Capture the cell that displays the provided text and extract its (X, Y) central coordinate. 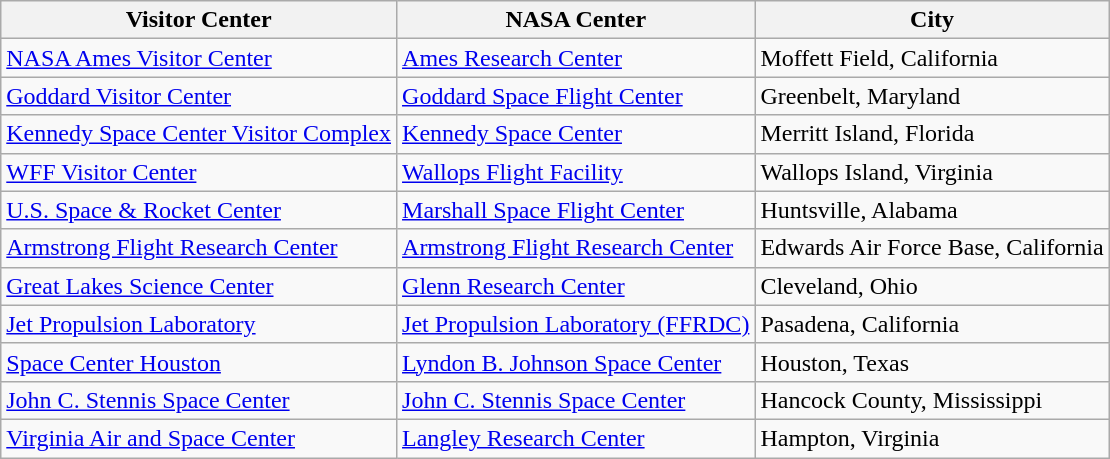
Jet Propulsion Laboratory (199, 324)
Lyndon B. Johnson Space Center (576, 362)
Edwards Air Force Base, California (932, 248)
Ames Research Center (576, 58)
Houston, Texas (932, 362)
U.S. Space & Rocket Center (199, 210)
Glenn Research Center (576, 286)
Great Lakes Science Center (199, 286)
Visitor Center (199, 20)
Langley Research Center (576, 438)
Hancock County, Mississippi (932, 400)
NASA Center (576, 20)
Goddard Visitor Center (199, 96)
Huntsville, Alabama (932, 210)
Space Center Houston (199, 362)
Wallops Island, Virginia (932, 172)
Hampton, Virginia (932, 438)
Greenbelt, Maryland (932, 96)
Jet Propulsion Laboratory (FFRDC) (576, 324)
Cleveland, Ohio (932, 286)
Moffett Field, California (932, 58)
NASA Ames Visitor Center (199, 58)
Marshall Space Flight Center (576, 210)
Virginia Air and Space Center (199, 438)
Kennedy Space Center (576, 134)
Wallops Flight Facility (576, 172)
City (932, 20)
Goddard Space Flight Center (576, 96)
Merritt Island, Florida (932, 134)
WFF Visitor Center (199, 172)
Kennedy Space Center Visitor Complex (199, 134)
Pasadena, California (932, 324)
